Return (x, y) of the center of cell containing provided text 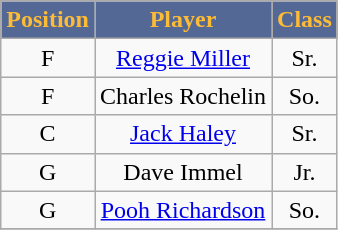
Player (182, 20)
Jack Haley (182, 134)
Pooh Richardson (182, 210)
Reggie Miller (182, 58)
C (48, 134)
Dave Immel (182, 172)
Class (305, 20)
Charles Rochelin (182, 96)
Jr. (305, 172)
Position (48, 20)
